Return (x, y) of the center of cell containing provided text 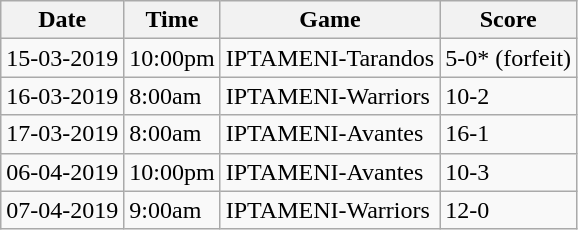
07-04-2019 (62, 210)
12-0 (508, 210)
IPTAMENI-Tarandos (330, 58)
10-2 (508, 96)
Score (508, 20)
17-03-2019 (62, 134)
Game (330, 20)
5-0* (forfeit) (508, 58)
06-04-2019 (62, 172)
9:00am (172, 210)
Time (172, 20)
16-03-2019 (62, 96)
10-3 (508, 172)
15-03-2019 (62, 58)
Date (62, 20)
16-1 (508, 134)
